Pinpoint the cell where the given text exists, returning its (x, y) midpoint coordinate. 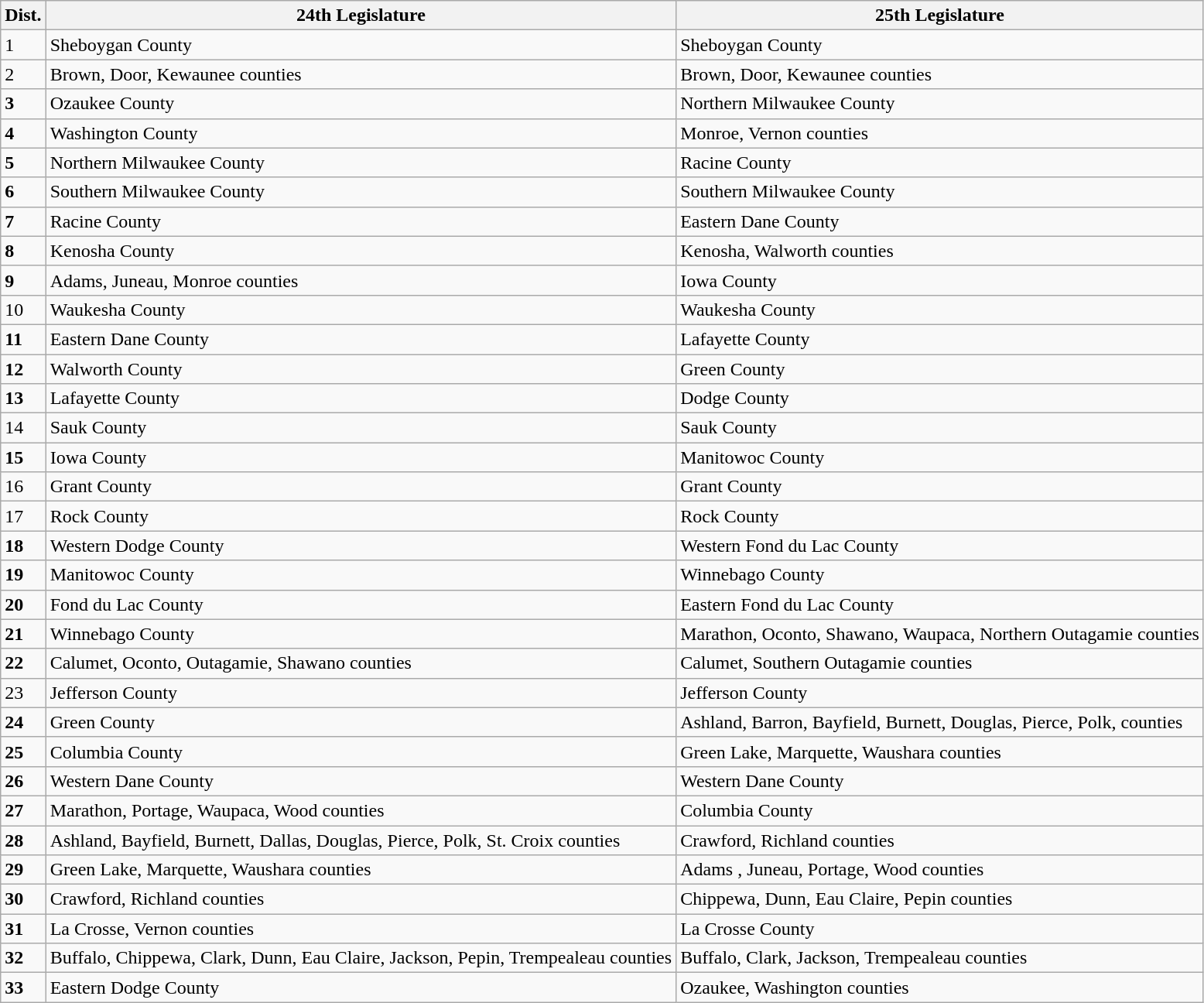
9 (23, 280)
22 (23, 663)
13 (23, 399)
7 (23, 221)
Ozaukee, Washington counties (940, 988)
Dodge County (940, 399)
Eastern Fond du Lac County (940, 604)
3 (23, 104)
Dist. (23, 15)
17 (23, 516)
21 (23, 634)
26 (23, 781)
Monroe, Vernon counties (940, 133)
Adams , Juneau, Portage, Wood counties (940, 870)
25 (23, 751)
28 (23, 840)
Eastern Dodge County (361, 988)
24th Legislature (361, 15)
11 (23, 339)
15 (23, 457)
Washington County (361, 133)
27 (23, 810)
Buffalo, Clark, Jackson, Trempealeau counties (940, 958)
4 (23, 133)
La Crosse, Vernon counties (361, 929)
Kenosha County (361, 251)
16 (23, 487)
Walworth County (361, 369)
Ozaukee County (361, 104)
Buffalo, Chippewa, Clark, Dunn, Eau Claire, Jackson, Pepin, Trempealeau counties (361, 958)
29 (23, 870)
2 (23, 74)
14 (23, 428)
Ashland, Bayfield, Burnett, Dallas, Douglas, Pierce, Polk, St. Croix counties (361, 840)
Western Dodge County (361, 546)
Fond du Lac County (361, 604)
Kenosha, Walworth counties (940, 251)
8 (23, 251)
5 (23, 163)
24 (23, 722)
6 (23, 192)
Calumet, Oconto, Outagamie, Shawano counties (361, 663)
31 (23, 929)
19 (23, 575)
33 (23, 988)
Marathon, Oconto, Shawano, Waupaca, Northern Outagamie counties (940, 634)
Adams, Juneau, Monroe counties (361, 280)
18 (23, 546)
Marathon, Portage, Waupaca, Wood counties (361, 810)
20 (23, 604)
30 (23, 899)
25th Legislature (940, 15)
La Crosse County (940, 929)
Western Fond du Lac County (940, 546)
23 (23, 693)
Ashland, Barron, Bayfield, Burnett, Douglas, Pierce, Polk, counties (940, 722)
12 (23, 369)
10 (23, 310)
Calumet, Southern Outagamie counties (940, 663)
1 (23, 45)
Chippewa, Dunn, Eau Claire, Pepin counties (940, 899)
32 (23, 958)
